Identify which cell holds the provided text, then report its (x, y) central coordinate. 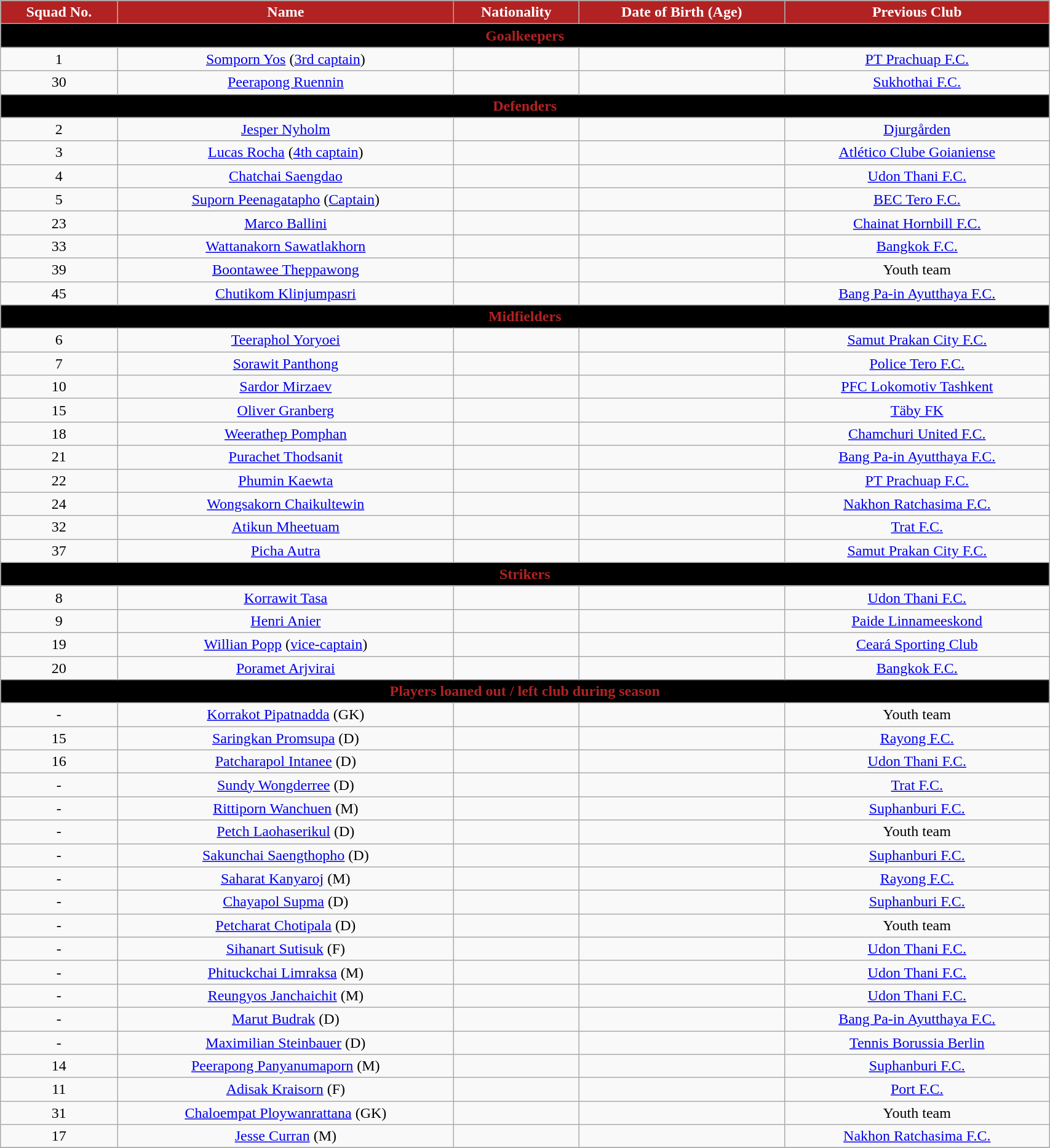
Peerapong Panyanumaporn (M) (285, 1066)
Sardor Mirzaev (285, 387)
Suporn Peenagatapho (Captain) (285, 199)
1 (59, 59)
9 (59, 621)
Korrawit Tasa (285, 597)
16 (59, 762)
Chainat Hornbill F.C. (917, 223)
Marut Budrak (D) (285, 1019)
Petch Laohaserikul (D) (285, 832)
Squad No. (59, 12)
24 (59, 504)
4 (59, 176)
Previous Club (917, 12)
3 (59, 153)
Korrakot Pipatnadda (GK) (285, 715)
Maximilian Steinbauer (D) (285, 1043)
Phituckchai Limraksa (M) (285, 972)
39 (59, 269)
Patcharapol Intanee (D) (285, 762)
Purachet Thodsanit (285, 457)
Goalkeepers (525, 36)
32 (59, 527)
Midfielders (525, 317)
Sakunchai Saengthopho (D) (285, 855)
Chatchai Saengdao (285, 176)
Chamchuri United F.C. (917, 434)
5 (59, 199)
23 (59, 223)
2 (59, 129)
30 (59, 82)
Sukhothai F.C. (917, 82)
PFC Lokomotiv Tashkent (917, 387)
45 (59, 293)
Police Tero F.C. (917, 364)
Chaloempat Ploywanrattana (GK) (285, 1113)
14 (59, 1066)
Jesper Nyholm (285, 129)
Chutikom Klinjumpasri (285, 293)
Peerapong Ruennin (285, 82)
Täby FK (917, 410)
Paide Linnameeskond (917, 621)
10 (59, 387)
Players loaned out / left club during season (525, 692)
31 (59, 1113)
Chayapol Supma (D) (285, 902)
Poramet Arjvirai (285, 668)
Picha Autra (285, 551)
20 (59, 668)
17 (59, 1136)
Date of Birth (Age) (682, 12)
Reungyos Janchaichit (M) (285, 995)
37 (59, 551)
Sorawit Panthong (285, 364)
Somporn Yos (3rd captain) (285, 59)
Marco Ballini (285, 223)
22 (59, 480)
Name (285, 12)
Atikun Mheetuam (285, 527)
Defenders (525, 106)
Teeraphol Yoryoei (285, 340)
Jesse Curran (M) (285, 1136)
Sundy Wongderree (D) (285, 785)
Djurgården (917, 129)
19 (59, 644)
6 (59, 340)
Atlético Clube Goianiense (917, 153)
Strikers (525, 574)
Wongsakorn Chaikultewin (285, 504)
7 (59, 364)
11 (59, 1090)
Nationality (517, 12)
Boontawee Theppawong (285, 269)
Oliver Granberg (285, 410)
Wattanakorn Sawatlakhorn (285, 246)
Weerathep Pomphan (285, 434)
33 (59, 246)
BEC Tero F.C. (917, 199)
Phumin Kaewta (285, 480)
8 (59, 597)
Tennis Borussia Berlin (917, 1043)
Sihanart Sutisuk (F) (285, 949)
Henri Anier (285, 621)
Petcharat Chotipala (D) (285, 925)
21 (59, 457)
Rittiporn Wanchuen (M) (285, 808)
Lucas Rocha (4th captain) (285, 153)
Port F.C. (917, 1090)
Saringkan Promsupa (D) (285, 738)
Ceará Sporting Club (917, 644)
Adisak Kraisorn (F) (285, 1090)
Saharat Kanyaroj (M) (285, 879)
18 (59, 434)
Willian Popp (vice-captain) (285, 644)
